Return the [X, Y] coordinate for the center point of the cell that contains the specified text.  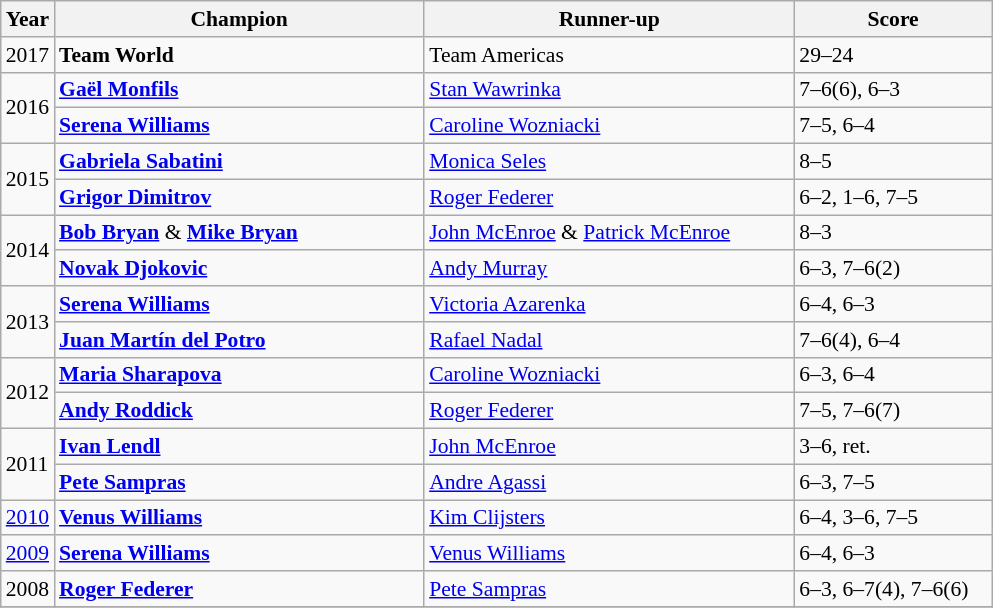
Andre Agassi [609, 482]
7–5, 6–4 [893, 126]
6–3, 6–7(4), 7–6(6) [893, 589]
8–3 [893, 233]
Gabriela Sabatini [239, 162]
6–3, 6–4 [893, 375]
2013 [28, 322]
Bob Bryan & Mike Bryan [239, 233]
Victoria Azarenka [609, 304]
Team World [239, 55]
Novak Djokovic [239, 269]
3–6, ret. [893, 447]
2008 [28, 589]
John McEnroe & Patrick McEnroe [609, 233]
Grigor Dimitrov [239, 197]
Andy Roddick [239, 411]
2016 [28, 108]
Juan Martín del Potro [239, 340]
Monica Seles [609, 162]
Score [893, 19]
Runner-up [609, 19]
6–3, 7–6(2) [893, 269]
Champion [239, 19]
Ivan Lendl [239, 447]
Andy Murray [609, 269]
2014 [28, 250]
Team Americas [609, 55]
John McEnroe [609, 447]
2015 [28, 180]
Maria Sharapova [239, 375]
Stan Wawrinka [609, 90]
Rafael Nadal [609, 340]
2011 [28, 464]
2017 [28, 55]
Gaël Monfils [239, 90]
7–6(6), 6–3 [893, 90]
6–4, 3–6, 7–5 [893, 518]
Kim Clijsters [609, 518]
6–2, 1–6, 7–5 [893, 197]
7–5, 7–6(7) [893, 411]
2009 [28, 554]
2012 [28, 392]
8–5 [893, 162]
7–6(4), 6–4 [893, 340]
6–3, 7–5 [893, 482]
29–24 [893, 55]
Year [28, 19]
2010 [28, 518]
